Output the [X, Y] coordinate of the center of the cell containing the given text.  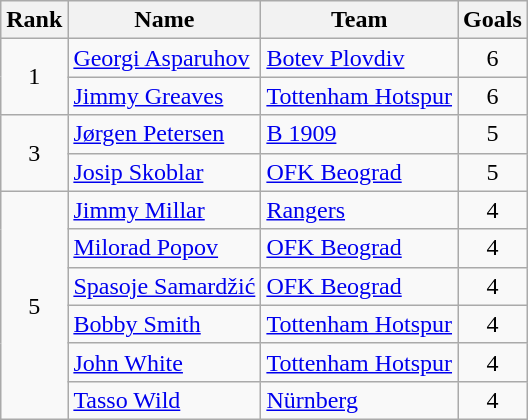
Jimmy Greaves [164, 96]
Jimmy Millar [164, 210]
Nürnberg [360, 400]
Name [164, 20]
Rank [34, 20]
Rangers [360, 210]
3 [34, 153]
Team [360, 20]
Botev Plovdiv [360, 58]
Milorad Popov [164, 248]
Spasoje Samardžić [164, 286]
Josip Skoblar [164, 172]
John White [164, 362]
Bobby Smith [164, 324]
Tasso Wild [164, 400]
Jørgen Petersen [164, 134]
Goals [493, 20]
1 [34, 77]
B 1909 [360, 134]
Georgi Asparuhov [164, 58]
